Detect which cell encompasses the target text, then output its (X, Y) center coordinate. 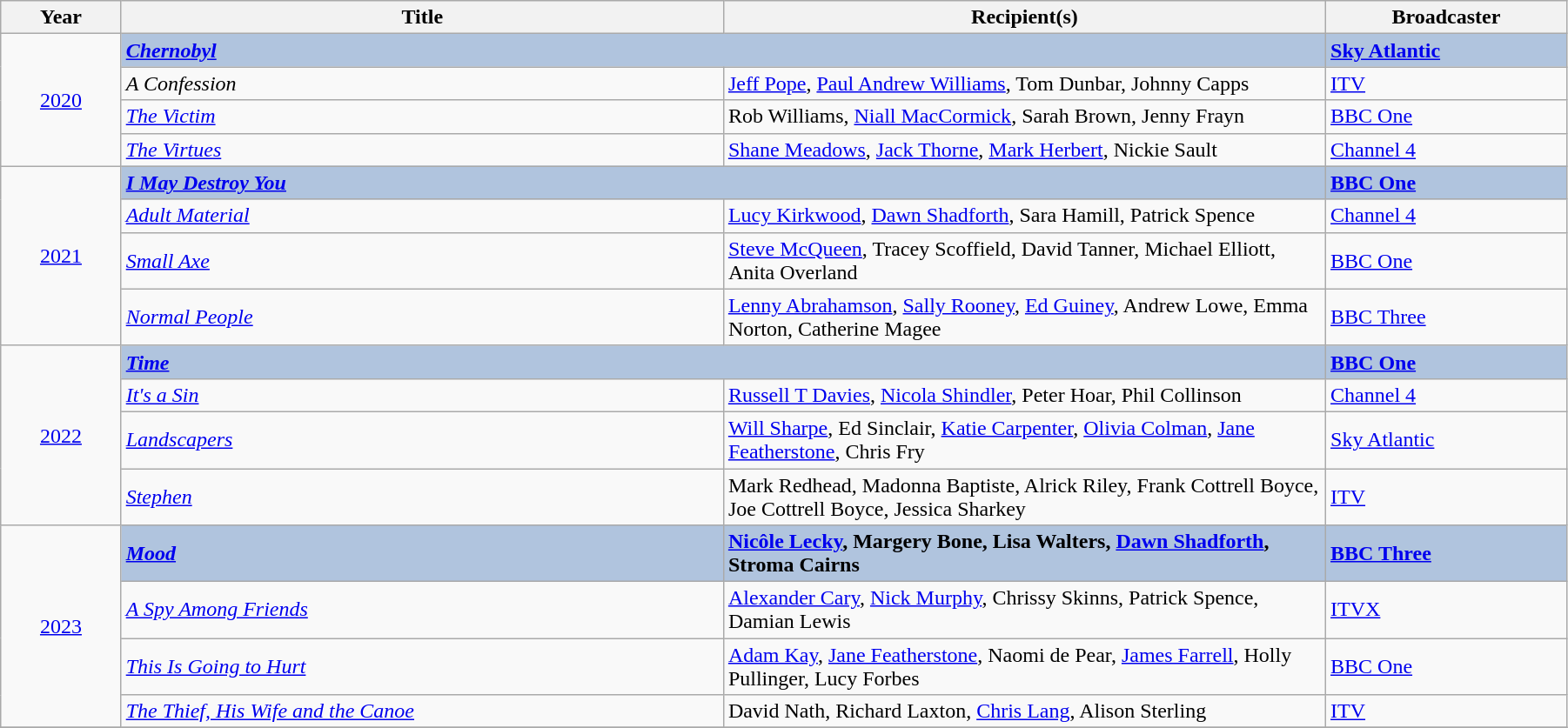
Steve McQueen, Tracey Scoffield, David Tanner, Michael Elliott, Anita Overland (1024, 261)
Mood (422, 553)
2022 (61, 435)
A Confession (422, 83)
Chernobyl (723, 50)
Title (422, 17)
David Nath, Richard Laxton, Chris Lang, Alison Sterling (1024, 711)
Nicôle Lecky, Margery Bone, Lisa Walters, Dawn Shadforth, Stroma Cairns (1024, 553)
Year (61, 17)
Recipient(s) (1024, 17)
Lenny Abrahamson, Sally Rooney, Ed Guiney, Andrew Lowe, Emma Norton, Catherine Magee (1024, 317)
Stephen (422, 496)
I May Destroy You (723, 183)
ITVX (1446, 611)
Broadcaster (1446, 17)
Adam Kay, Jane Featherstone, Naomi de Pear, James Farrell, Holly Pullinger, Lucy Forbes (1024, 666)
Small Axe (422, 261)
2023 (61, 626)
Time (723, 362)
Adult Material (422, 216)
This Is Going to Hurt (422, 666)
The Thief, His Wife and the Canoe (422, 711)
Alexander Cary, Nick Murphy, Chrissy Skinns, Patrick Spence, Damian Lewis (1024, 611)
The Virtues (422, 150)
Rob Williams, Niall MacCormick, Sarah Brown, Jenny Frayn (1024, 117)
Will Sharpe, Ed Sinclair, Katie Carpenter, Olivia Colman, Jane Featherstone, Chris Fry (1024, 440)
Normal People (422, 317)
It's a Sin (422, 395)
A Spy Among Friends (422, 611)
Jeff Pope, Paul Andrew Williams, Tom Dunbar, Johnny Capps (1024, 83)
Lucy Kirkwood, Dawn Shadforth, Sara Hamill, Patrick Spence (1024, 216)
Landscapers (422, 440)
Mark Redhead, Madonna Baptiste, Alrick Riley, Frank Cottrell Boyce, Joe Cottrell Boyce, Jessica Sharkey (1024, 496)
Shane Meadows, Jack Thorne, Mark Herbert, Nickie Sault (1024, 150)
Russell T Davies, Nicola Shindler, Peter Hoar, Phil Collinson (1024, 395)
The Victim (422, 117)
2021 (61, 256)
2020 (61, 100)
